Extract the (X, Y) coordinate from the center of the cell holding the provided text.  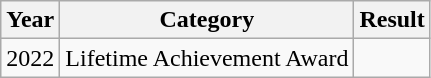
Category (207, 20)
Lifetime Achievement Award (207, 58)
Result (392, 20)
Year (30, 20)
2022 (30, 58)
